Locate the cell with the specified text and output its (X, Y) center coordinate. 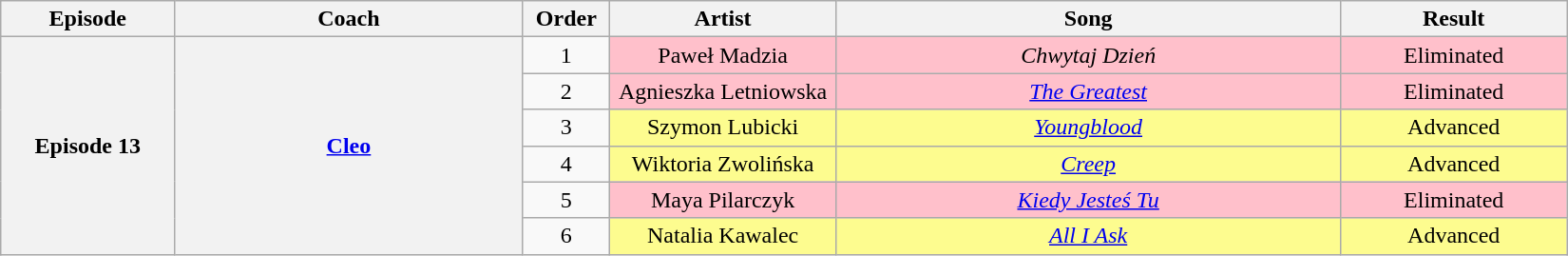
Agnieszka Letniowska (723, 91)
Coach (349, 19)
Maya Pilarczyk (723, 200)
Szymon Lubicki (723, 128)
Creep (1089, 164)
1 (566, 55)
Paweł Madzia (723, 55)
Youngblood (1089, 128)
2 (566, 91)
Episode (87, 19)
3 (566, 128)
6 (566, 236)
Wiktoria Zwolińska (723, 164)
The Greatest (1089, 91)
All I Ask (1089, 236)
Episode 13 (87, 146)
Natalia Kawalec (723, 236)
Cleo (349, 146)
Result (1454, 19)
5 (566, 200)
Chwytaj Dzień (1089, 55)
Song (1089, 19)
Artist (723, 19)
Kiedy Jesteś Tu (1089, 200)
4 (566, 164)
Order (566, 19)
